Find where the given text appears and provide that cell's center as (x, y) coordinate. 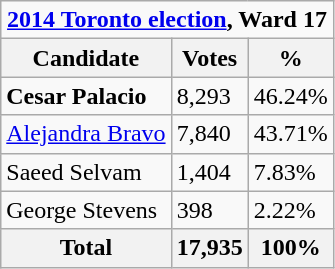
17,935 (210, 248)
Total (86, 248)
2014 Toronto election, Ward 17 (167, 20)
46.24% (290, 96)
Candidate (86, 58)
7.83% (290, 172)
100% (290, 248)
Saeed Selvam (86, 172)
Cesar Palacio (86, 96)
398 (210, 210)
Votes (210, 58)
2.22% (290, 210)
8,293 (210, 96)
43.71% (290, 134)
1,404 (210, 172)
George Stevens (86, 210)
Alejandra Bravo (86, 134)
% (290, 58)
7,840 (210, 134)
